Return [x, y] of the center of cell containing provided text 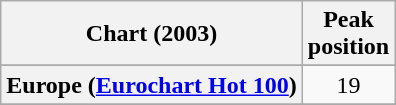
Europe (Eurochart Hot 100) [152, 85]
19 [348, 85]
Peakposition [348, 34]
Chart (2003) [152, 34]
